Identify which cell holds the provided text, then report its [X, Y] central coordinate. 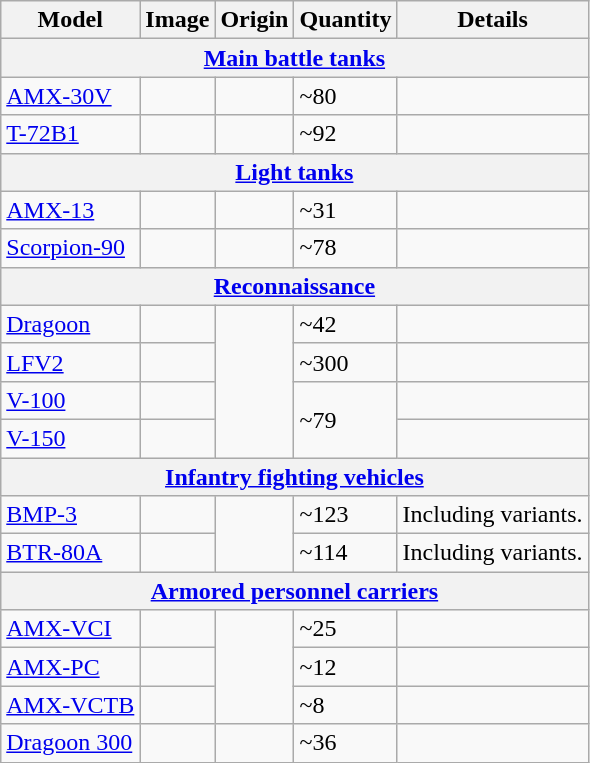
~92 [346, 134]
AMX-VCI [70, 629]
BTR-80A [70, 553]
Light tanks [294, 172]
Dragoon [70, 324]
V-150 [70, 438]
BMP-3 [70, 515]
Dragoon 300 [70, 743]
Scorpion-90 [70, 248]
~80 [346, 96]
~79 [346, 419]
~42 [346, 324]
Model [70, 20]
AMX-PC [70, 667]
T-72B1 [70, 134]
Armored personnel carriers [294, 591]
Quantity [346, 20]
Image [178, 20]
AMX-13 [70, 210]
~36 [346, 743]
Details [492, 20]
~25 [346, 629]
Origin [254, 20]
~123 [346, 515]
~78 [346, 248]
~114 [346, 553]
~8 [346, 705]
Infantry fighting vehicles [294, 477]
AMX-30V [70, 96]
~12 [346, 667]
V-100 [70, 400]
AMX-VCTB [70, 705]
~300 [346, 362]
Main battle tanks [294, 58]
~31 [346, 210]
LFV2 [70, 362]
Reconnaissance [294, 286]
